Scan for the cell matching the given text and deliver its [x, y] coordinate at center. 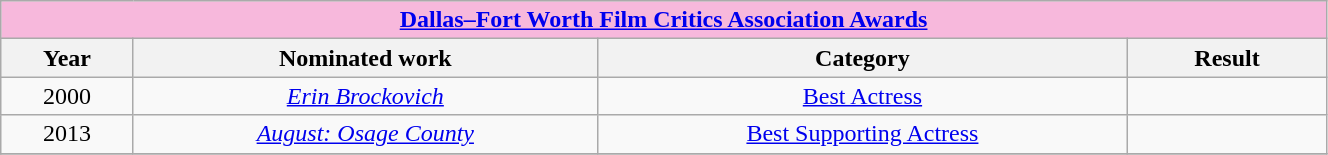
August: Osage County [365, 134]
Result [1228, 58]
Best Supporting Actress [862, 134]
2013 [68, 134]
Nominated work [365, 58]
Category [862, 58]
Erin Brockovich [365, 96]
Best Actress [862, 96]
2000 [68, 96]
Dallas–Fort Worth Film Critics Association Awards [664, 20]
Year [68, 58]
